Provide the [x, y] coordinate of the cell's center where the given text is located.  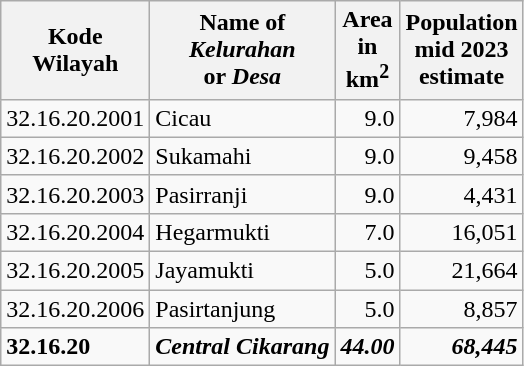
32.16.20.2001 [76, 118]
32.16.20.2006 [76, 309]
Jayamukti [242, 271]
Cicau [242, 118]
Pasirtanjung [242, 309]
Pasirranji [242, 194]
32.16.20.2003 [76, 194]
9,458 [462, 156]
32.16.20.2002 [76, 156]
Hegarmukti [242, 232]
8,857 [462, 309]
7.0 [368, 232]
32.16.20.2005 [76, 271]
44.00 [368, 347]
16,051 [462, 232]
4,431 [462, 194]
7,984 [462, 118]
Kode Wilayah [76, 50]
Area in km2 [368, 50]
21,664 [462, 271]
68,445 [462, 347]
32.16.20 [76, 347]
Sukamahi [242, 156]
Populationmid 2023estimate [462, 50]
Central Cikarang [242, 347]
32.16.20.2004 [76, 232]
Name of Kelurahan or Desa [242, 50]
